Detect which cell encompasses the target text, then output its [X, Y] center coordinate. 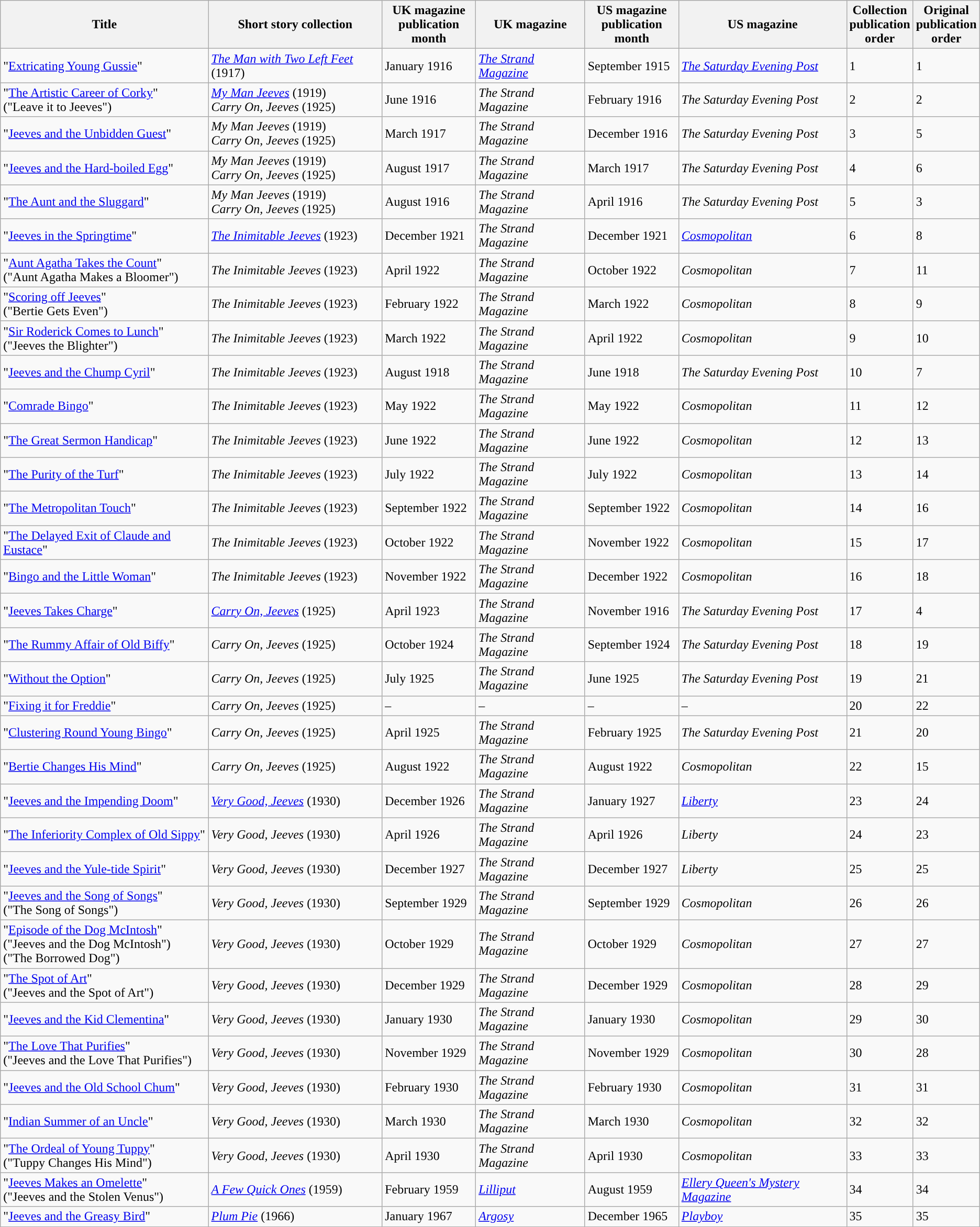
"Jeeves and the Yule-tide Spirit" [105, 869]
"The Artistic Career of Corky"("Leave it to Jeeves") [105, 99]
"Clustering Round Young Bingo" [105, 733]
"Jeeves Takes Charge" [105, 610]
"The Delayed Exit of Claude and Eustace" [105, 542]
June 1925 [631, 678]
Collection publication order [879, 25]
"The Rummy Affair of Old Biffy" [105, 645]
Short story collection [295, 25]
"Jeeves and the Old School Chum" [105, 1088]
February 1922 [429, 304]
October 1924 [429, 645]
"Bertie Changes His Mind" [105, 766]
"Jeeves and the Song of Songs"("The Song of Songs") [105, 902]
June 1918 [631, 372]
"Aunt Agatha Takes the Count"("Aunt Agatha Makes a Bloomer") [105, 270]
June 1916 [429, 99]
"Episode of the Dog McIntosh"("Jeeves and the Dog McIntosh")("The Borrowed Dog") [105, 944]
April 1925 [429, 733]
"Indian Summer of an Uncle" [105, 1121]
"Jeeves and the Greasy Bird" [105, 1217]
US magazine publication month [631, 25]
Original publication order [946, 25]
"The Ordeal of Young Tuppy"("Tuppy Changes His Mind") [105, 1156]
Argosy [531, 1217]
"Fixing it for Freddie" [105, 706]
September 1924 [631, 645]
Lilliput [531, 1189]
US magazine [762, 25]
"Jeeves and the Impending Doom" [105, 801]
UK magazine publication month [429, 25]
"The Purity of the Turf" [105, 474]
February 1959 [429, 1189]
April 1916 [631, 202]
"Without the Option" [105, 678]
February 1925 [631, 733]
"Jeeves and the Chump Cyril" [105, 372]
September 1915 [631, 66]
January 1916 [429, 66]
"Sir Roderick Comes to Lunch"("Jeeves the Blighter") [105, 338]
Playboy [762, 1217]
"The Spot of Art"("Jeeves and the Spot of Art") [105, 985]
August 1959 [631, 1189]
April 1923 [429, 610]
February 1916 [631, 99]
January 1967 [429, 1217]
"Jeeves and the Kid Clementina" [105, 1020]
July 1925 [429, 678]
"Jeeves and the Unbidden Guest" [105, 134]
January 1927 [631, 801]
Ellery Queen's Mystery Magazine [762, 1189]
Plum Pie (1966) [295, 1217]
"The Inferiority Complex of Old Sippy" [105, 834]
August 1917 [429, 168]
"Scoring off Jeeves"("Bertie Gets Even") [105, 304]
"Jeeves in the Springtime" [105, 236]
August 1918 [429, 372]
December 1916 [631, 134]
UK magazine [531, 25]
"Jeeves and the Hard-boiled Egg" [105, 168]
"The Love That Purifies"("Jeeves and the Love That Purifies") [105, 1053]
"The Metropolitan Touch" [105, 509]
"Extricating Young Gussie" [105, 66]
The Man with Two Left Feet (1917) [295, 66]
December 1926 [429, 801]
"The Aunt and the Sluggard" [105, 202]
"Jeeves Makes an Omelette"("Jeeves and the Stolen Venus") [105, 1189]
"Bingo and the Little Woman" [105, 577]
December 1922 [631, 577]
December 1965 [631, 1217]
Title [105, 25]
"Comrade Bingo" [105, 406]
A Few Quick Ones (1959) [295, 1189]
"The Great Sermon Handicap" [105, 440]
August 1916 [429, 202]
November 1916 [631, 610]
